Capture the cell that displays the provided text and extract its (x, y) central coordinate. 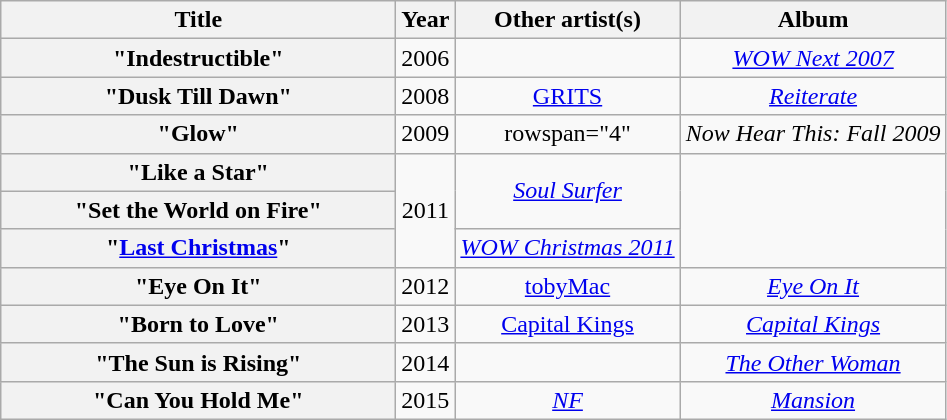
"Indestructible" (198, 58)
Eye On It (813, 286)
2015 (426, 400)
GRITS (568, 96)
2012 (426, 286)
"Set the World on Fire" (198, 210)
Soul Surfer (568, 191)
"Dusk Till Dawn" (198, 96)
WOW Christmas 2011 (568, 248)
2006 (426, 58)
Now Hear This: Fall 2009 (813, 134)
NF (568, 400)
rowspan="4" (568, 134)
Mansion (813, 400)
2013 (426, 324)
"Can You Hold Me" (198, 400)
2011 (426, 210)
"The Sun is Rising" (198, 362)
2009 (426, 134)
The Other Woman (813, 362)
"Last Christmas" (198, 248)
2014 (426, 362)
Album (813, 20)
Other artist(s) (568, 20)
2008 (426, 96)
tobyMac (568, 286)
"Born to Love" (198, 324)
Reiterate (813, 96)
"Like a Star" (198, 172)
Title (198, 20)
Year (426, 20)
"Eye On It" (198, 286)
WOW Next 2007 (813, 58)
"Glow" (198, 134)
